Extract the (X, Y) coordinate from the center of the cell holding the provided text.  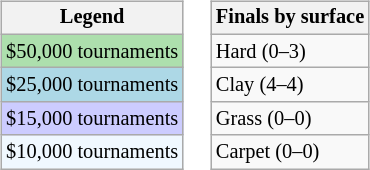
Carpet (0–0) (290, 152)
$10,000 tournaments (92, 152)
Clay (4–4) (290, 85)
Legend (92, 18)
Hard (0–3) (290, 51)
$15,000 tournaments (92, 119)
$50,000 tournaments (92, 51)
Grass (0–0) (290, 119)
Finals by surface (290, 18)
$25,000 tournaments (92, 85)
